Pinpoint the cell where the given text exists, returning its (x, y) midpoint coordinate. 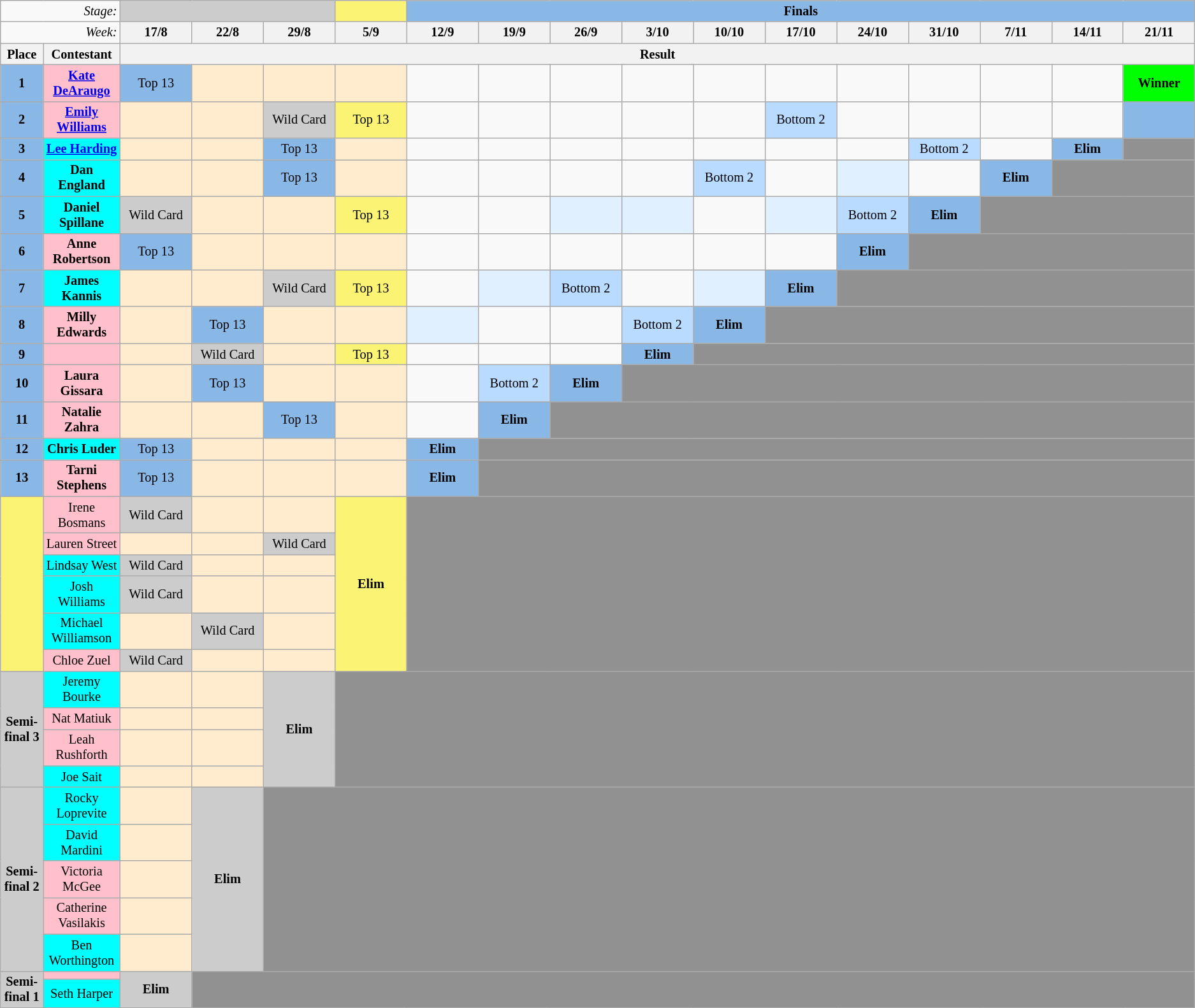
24/10 (873, 32)
11 (22, 420)
31/10 (944, 32)
17/10 (800, 32)
James Kannis (82, 288)
Chris Luder (82, 449)
6 (22, 252)
26/9 (586, 32)
2 (22, 120)
Natalie Zahra (82, 420)
Emily Williams (82, 120)
Dan England (82, 178)
Irene Bosmans (82, 515)
David Mardini (82, 842)
7/11 (1016, 32)
7 (22, 288)
Semi-final 1 (22, 990)
Leah Rushforth (82, 747)
4 (22, 178)
Milly Edwards (82, 325)
Rocky Loprevite (82, 805)
Semi-final 2 (22, 879)
10/10 (729, 32)
Nat Matiuk (82, 718)
12/9 (442, 32)
Stage: (61, 11)
8 (22, 325)
5 (22, 215)
Daniel Spillane (82, 215)
Ben Worthington (82, 953)
Lee Harding (82, 149)
Kate DeAraugo (82, 83)
Michael Williamson (82, 631)
Place (22, 54)
Result (657, 54)
10 (22, 383)
Joe Sait (82, 777)
17/8 (156, 32)
3 (22, 149)
Lauren Street (82, 544)
Jeremy Bourke (82, 689)
3/10 (657, 32)
Tarni Stephens (82, 478)
13 (22, 478)
Victoria McGee (82, 879)
Week: (61, 32)
Anne Robertson (82, 252)
Chloe Zuel (82, 660)
19/9 (514, 32)
21/11 (1159, 32)
9 (22, 354)
29/8 (299, 32)
Seth Harper (82, 994)
Lindsay West (82, 565)
Josh Williams (82, 594)
Catherine Vasilakis (82, 916)
14/11 (1087, 32)
Winner (1159, 83)
5/9 (371, 32)
Laura Gissara (82, 383)
12 (22, 449)
Finals (800, 11)
Semi-final 3 (22, 729)
22/8 (228, 32)
1 (22, 83)
Contestant (82, 54)
